Locate the cell with the specified text and output its [X, Y] center coordinate. 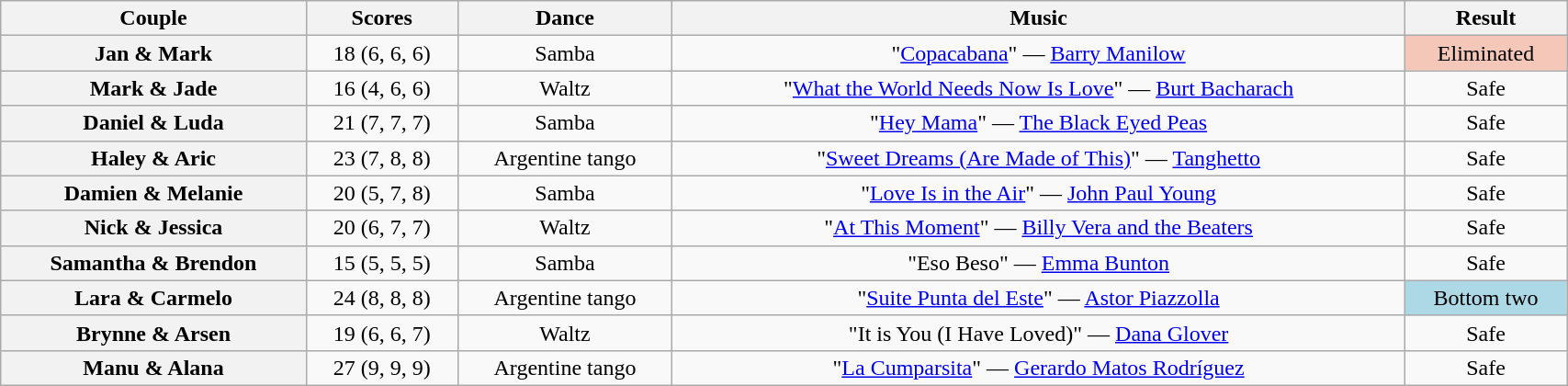
"Suite Punta del Este" — Astor Piazzolla [1039, 298]
"Eso Beso" — Emma Bunton [1039, 263]
"Sweet Dreams (Are Made of This)" — Tanghetto [1039, 158]
24 (8, 8, 8) [382, 298]
Daniel & Luda [153, 123]
Music [1039, 18]
Nick & Jessica [153, 228]
"Love Is in the Air" — John Paul Young [1039, 193]
27 (9, 9, 9) [382, 368]
"La Cumparsita" — Gerardo Matos Rodríguez [1039, 368]
21 (7, 7, 7) [382, 123]
Jan & Mark [153, 53]
"Copacabana" — Barry Manilow [1039, 53]
Couple [153, 18]
"What the World Needs Now Is Love" — Burt Bacharach [1039, 88]
18 (6, 6, 6) [382, 53]
Damien & Melanie [153, 193]
"It is You (I Have Loved)" — Dana Glover [1039, 333]
15 (5, 5, 5) [382, 263]
Scores [382, 18]
23 (7, 8, 8) [382, 158]
Mark & Jade [153, 88]
"At This Moment" — Billy Vera and the Beaters [1039, 228]
Samantha & Brendon [153, 263]
19 (6, 6, 7) [382, 333]
Haley & Aric [153, 158]
Bottom two [1485, 298]
Lara & Carmelo [153, 298]
20 (6, 7, 7) [382, 228]
16 (4, 6, 6) [382, 88]
"Hey Mama" — The Black Eyed Peas [1039, 123]
Manu & Alana [153, 368]
Result [1485, 18]
20 (5, 7, 8) [382, 193]
Eliminated [1485, 53]
Brynne & Arsen [153, 333]
Dance [565, 18]
